From the cell containing the given text, extract its center point as [X, Y] coordinate. 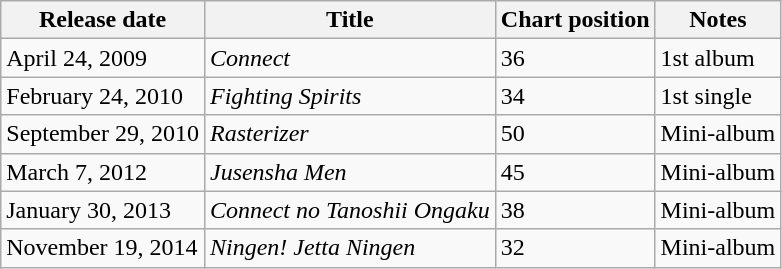
Chart position [575, 20]
50 [575, 134]
Jusensha Men [350, 172]
November 19, 2014 [103, 248]
Ningen! Jetta Ningen [350, 248]
January 30, 2013 [103, 210]
34 [575, 96]
Fighting Spirits [350, 96]
Connect no Tanoshii Ongaku [350, 210]
Title [350, 20]
Connect [350, 58]
32 [575, 248]
36 [575, 58]
Rasterizer [350, 134]
September 29, 2010 [103, 134]
45 [575, 172]
Notes [718, 20]
February 24, 2010 [103, 96]
April 24, 2009 [103, 58]
Release date [103, 20]
March 7, 2012 [103, 172]
38 [575, 210]
1st single [718, 96]
1st album [718, 58]
